Locate the cell with the specified text and output its (x, y) center coordinate. 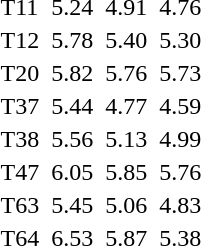
5.82 (72, 73)
5.45 (72, 205)
5.06 (126, 205)
4.77 (126, 106)
6.05 (72, 172)
5.44 (72, 106)
5.85 (126, 172)
5.13 (126, 139)
5.56 (72, 139)
5.78 (72, 40)
5.40 (126, 40)
5.76 (126, 73)
